From the cell containing the given text, extract its center point as (X, Y) coordinate. 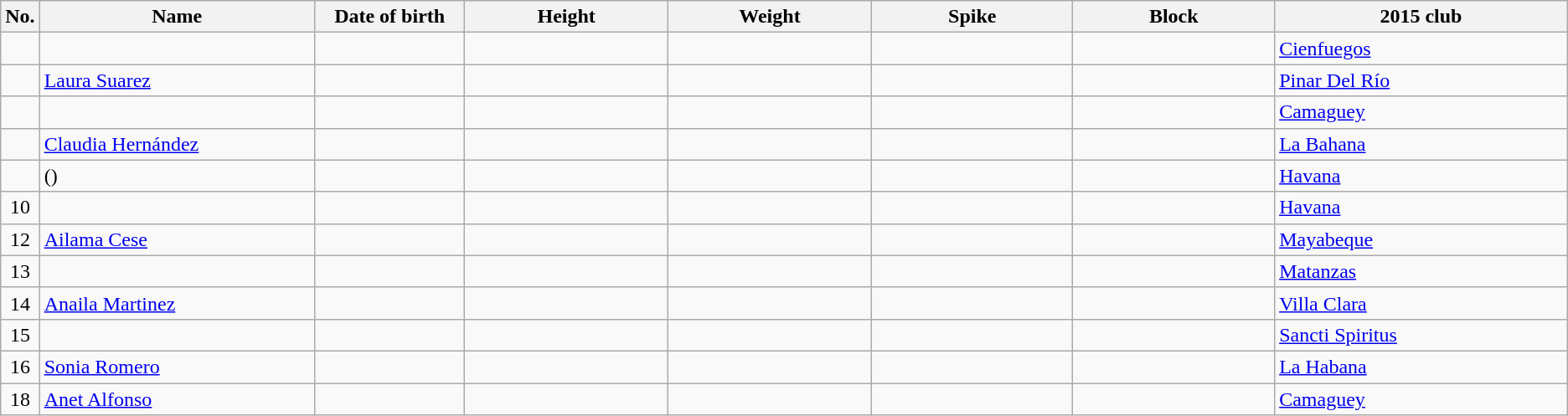
14 (20, 303)
La Habana (1421, 367)
No. (20, 17)
Height (566, 17)
Laura Suarez (177, 80)
10 (20, 208)
Villa Clara (1421, 303)
Sancti Spiritus (1421, 335)
Weight (769, 17)
Ailama Cese (177, 239)
18 (20, 399)
12 (20, 239)
Cienfuegos (1421, 49)
16 (20, 367)
Block (1174, 17)
Claudia Hernández (177, 144)
Matanzas (1421, 271)
Mayabeque (1421, 239)
15 (20, 335)
Date of birth (389, 17)
13 (20, 271)
() (177, 176)
Sonia Romero (177, 367)
2015 club (1421, 17)
Spike (972, 17)
Anaila Martinez (177, 303)
Anet Alfonso (177, 399)
Name (177, 17)
Pinar Del Río (1421, 80)
La Bahana (1421, 144)
